Return (X, Y) of the center of cell containing provided text 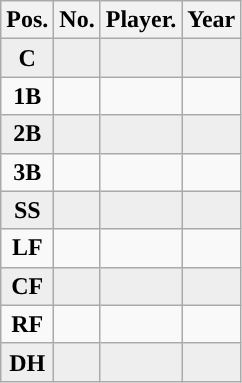
Year (212, 20)
Pos. (28, 20)
DH (28, 362)
Player. (140, 20)
No. (77, 20)
3B (28, 172)
1B (28, 96)
CF (28, 286)
LF (28, 248)
C (28, 58)
RF (28, 324)
2B (28, 134)
SS (28, 210)
